Extract the [X, Y] coordinate from the center of the cell holding the provided text.  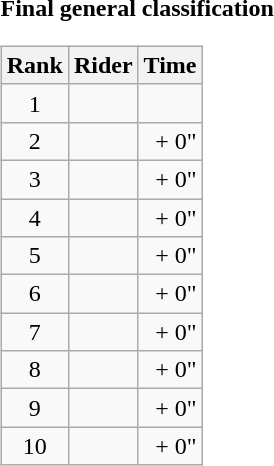
Rider [103, 65]
2 [34, 141]
3 [34, 179]
Time [170, 65]
1 [34, 103]
10 [34, 446]
4 [34, 217]
6 [34, 294]
8 [34, 370]
7 [34, 332]
9 [34, 408]
Rank [34, 65]
5 [34, 256]
